Extract the (X, Y) coordinate from the center of the cell holding the provided text.  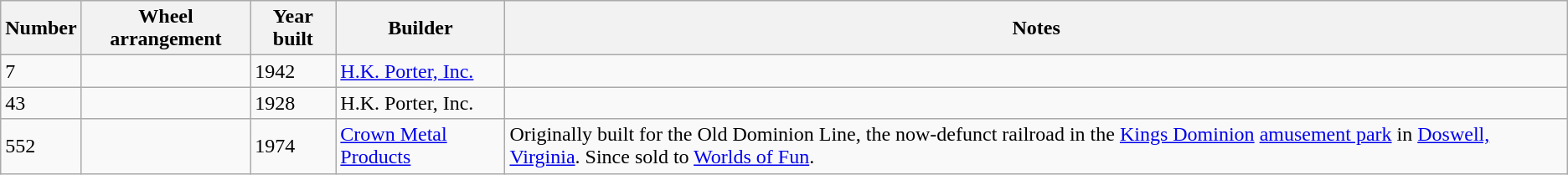
Builder (420, 28)
Year built (293, 28)
43 (41, 103)
Number (41, 28)
552 (41, 146)
1928 (293, 103)
Crown Metal Products (420, 146)
Wheel arrangement (166, 28)
1974 (293, 146)
7 (41, 71)
Notes (1036, 28)
1942 (293, 71)
